Determine the (X, Y) coordinate at the center of the cell enclosing the given text.  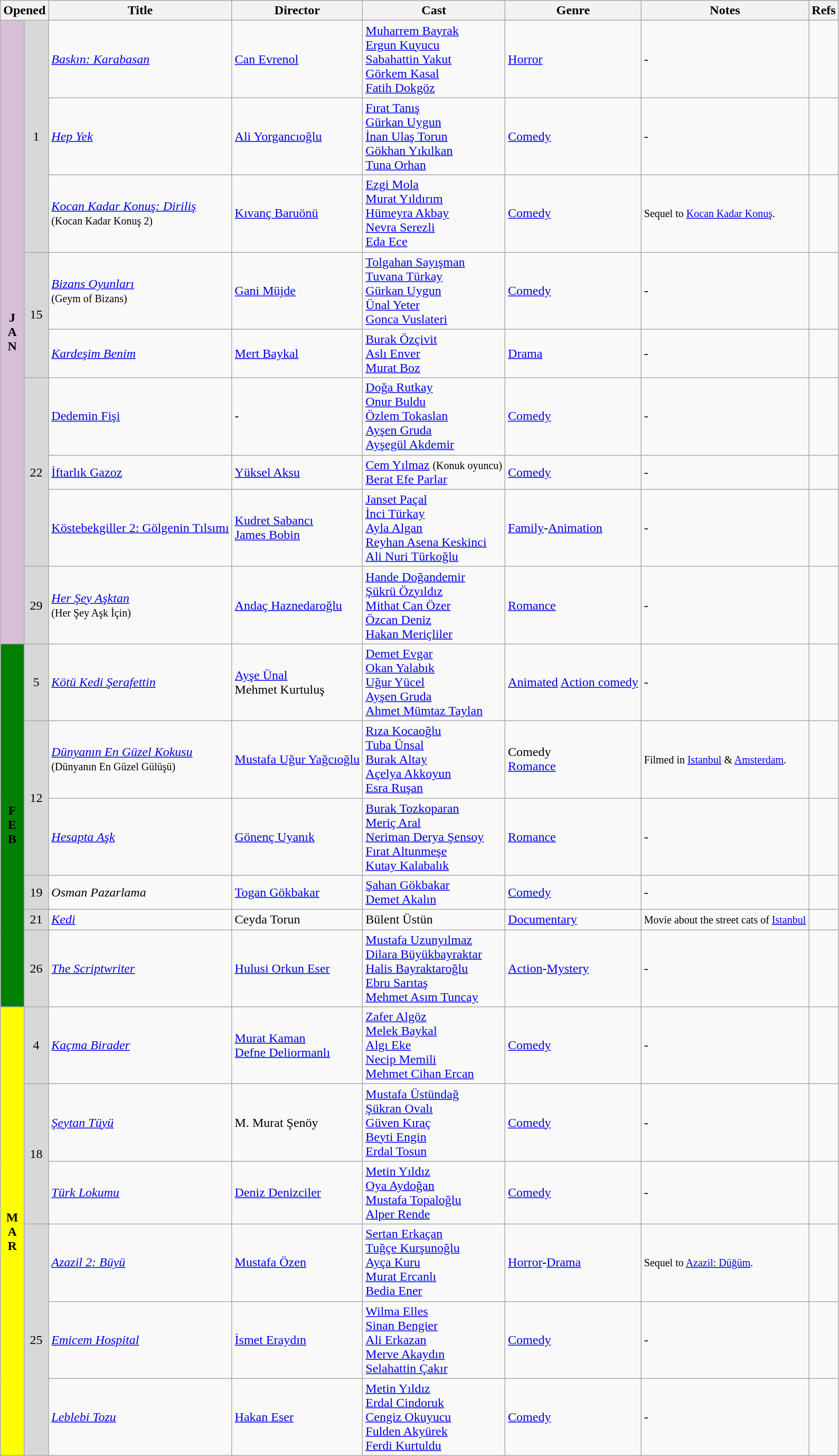
MAR (13, 1231)
Hep Yek (140, 136)
Mustafa Özen (297, 1263)
Horror (573, 59)
Metin Yıldız Oya Aydoğan Mustafa Topaloğlu Alper Rende (434, 1193)
Gönenç Uyanık (297, 836)
25 (36, 1340)
Kedi (140, 920)
Dedemin Fişi (140, 416)
Togan Gökbakar (297, 893)
Deniz Denizciler (297, 1193)
Her Şey Aşktan(Her Şey Aşk İçin) (140, 605)
Bülent Üstün (434, 920)
Movie about the street cats of Istanbul (725, 920)
Janset Paçal İnci Türkay Ayla Algan Reyhan Asena Keskinci Ali Nuri Türkoğlu (434, 528)
Hulusi Orkun Eser (297, 968)
Mustafa Uğur Yağcıoğlu (297, 759)
Zafer Algöz Melek Baykal Algı Eke Necip Memili Mehmet Cihan Ercan (434, 1046)
Bizans Oyunları(Geym of Bizans) (140, 291)
Kocan Kadar Konuş: Diriliş(Kocan Kadar Konuş 2) (140, 213)
Wilma Elles Sinan Bengier Ali Erkazan Merve Akaydın Selahattin Çakır (434, 1340)
Burak Özçivit Aslı Enver Murat Boz (434, 353)
Drama (573, 353)
Andaç Haznedaroğlu (297, 605)
Burak Tozkoparan Meriç Aral Neriman Derya Şensoy Fırat Altunmeşe Kutay Kalabalık (434, 836)
Sequel to Kocan Kadar Konuş. (725, 213)
Fırat Tanış Gürkan Uygun İnan Ulaş Torun Gökhan Yıkılkan Tuna Orhan (434, 136)
Şeytan Tüyü (140, 1123)
FEB (13, 825)
Director (297, 11)
Animated Action comedy (573, 682)
Refs (824, 11)
5 (36, 682)
Comedy Romance (573, 759)
Yüksel Aksu (297, 472)
Ceyda Torun (297, 920)
Ali Yorgancıoğlu (297, 136)
Kardeşim Benim (140, 353)
Türk Lokumu (140, 1193)
İftarlık Gazoz (140, 472)
Metin Yıldız Erdal Cindoruk Cengiz Okuyucu Fulden Akyürek Ferdi Kurtuldu (434, 1417)
Demet Evgar Okan Yalabık Uğur Yücel Ayşen Gruda Ahmet Mümtaz Taylan (434, 682)
Osman Pazarlama (140, 893)
Ayşe Ünal Mehmet Kurtuluş (297, 682)
15 (36, 315)
Ezgi Mola Murat Yıldırım Hümeyra Akbay Nevra Serezli Eda Ece (434, 213)
Köstebekgiller 2: Gölgenin Tılsımı (140, 528)
Mert Baykal (297, 353)
Rıza Kocaoğlu Tuba Ünsal Burak Altay Açelya Akkoyun Esra Ruşan (434, 759)
Dünyanın En Güzel Kokusu(Dünyanın En Güzel Gülüşü) (140, 759)
Emicem Hospital (140, 1340)
Filmed in Istanbul & Amsterdam. (725, 759)
21 (36, 920)
Cem Yılmaz (Konuk oyuncu) Berat Efe Parlar (434, 472)
Mustafa Uzunyılmaz Dilara Büyükbayraktar Halis Bayraktaroğlu Ebru Sarıtaş Mehmet Asım Tuncay (434, 968)
Hesapta Aşk (140, 836)
Kötü Kedi Şerafettin (140, 682)
Opened (24, 11)
Kıvanç Baruönü (297, 213)
İsmet Eraydın (297, 1340)
Genre (573, 11)
1 (36, 136)
Hande Doğandemir Şükrü Özyıldız Mithat Can Özer Özcan Deniz Hakan Meriçliler (434, 605)
Documentary (573, 920)
Doğa Rutkay Onur Buldu Özlem Tokaslan Ayşen Gruda Ayşegül Akdemir (434, 416)
4 (36, 1046)
M. Murat Şenöy (297, 1123)
Horror-Drama (573, 1263)
Can Evrenol (297, 59)
Murat KamanDefne Deliormanlı (297, 1046)
Gani Müjde (297, 291)
Sertan Erkaçan Tuğçe Kurşunoğlu Ayça Kuru Murat Ercanlı Bedia Ener (434, 1263)
Leblebi Tozu (140, 1417)
26 (36, 968)
Mustafa Üstündağ Şükran Ovalı Güven Kıraç Beyti Engin Erdal Tosun (434, 1123)
22 (36, 472)
18 (36, 1154)
Kaçma Birader (140, 1046)
Muharrem Bayrak Ergun Kuyucu Sabahattin Yakut Görkem Kasal Fatih Dokgöz (434, 59)
Family-Animation (573, 528)
12 (36, 798)
Notes (725, 11)
Tolgahan Sayışman Tuvana Türkay Gürkan Uygun Ünal Yeter Gonca Vuslateri (434, 291)
29 (36, 605)
Hakan Eser (297, 1417)
Şahan Gökbakar Demet Akalın (434, 893)
Azazil 2: Büyü (140, 1263)
Baskın: Karabasan (140, 59)
Cast (434, 11)
Sequel to Azazil: Düğüm. (725, 1263)
19 (36, 893)
JAN (13, 332)
The Scriptwriter (140, 968)
Action-Mystery (573, 968)
Kudret Sabancı James Bobin (297, 528)
Title (140, 11)
